Find where the given text appears and provide that cell's center as [x, y] coordinate. 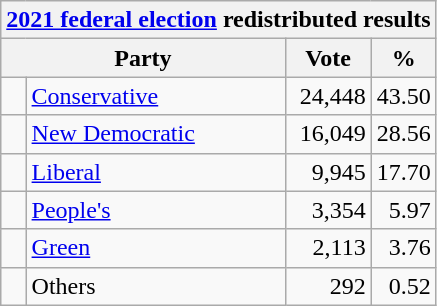
292 [328, 286]
5.97 [404, 210]
% [404, 58]
17.70 [404, 172]
2021 federal election redistributed results [218, 20]
16,049 [328, 134]
9,945 [328, 172]
24,448 [328, 96]
3,354 [328, 210]
New Democratic [156, 134]
Party [143, 58]
People's [156, 210]
43.50 [404, 96]
0.52 [404, 286]
Conservative [156, 96]
Vote [328, 58]
3.76 [404, 248]
Others [156, 286]
Liberal [156, 172]
28.56 [404, 134]
Green [156, 248]
2,113 [328, 248]
